Identify which cell holds the provided text, then report its (x, y) central coordinate. 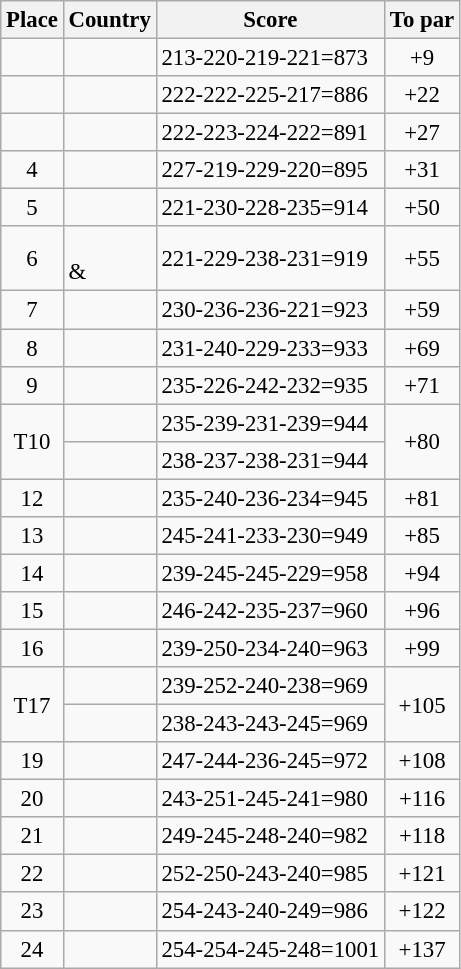
+94 (422, 573)
+116 (422, 799)
+137 (422, 949)
21 (32, 836)
9 (32, 385)
213-220-219-221=873 (270, 58)
231-240-229-233=933 (270, 348)
+22 (422, 95)
12 (32, 498)
222-223-224-222=891 (270, 133)
254-254-245-248=1001 (270, 949)
23 (32, 912)
222-222-225-217=886 (270, 95)
Country (110, 20)
6 (32, 258)
254-243-240-249=986 (270, 912)
239-245-245-229=958 (270, 573)
235-226-242-232=935 (270, 385)
14 (32, 573)
235-239-231-239=944 (270, 423)
230-236-236-221=923 (270, 310)
To par (422, 20)
Score (270, 20)
22 (32, 874)
5 (32, 208)
+85 (422, 536)
+105 (422, 704)
& (110, 258)
+96 (422, 611)
15 (32, 611)
245-241-233-230=949 (270, 536)
239-250-234-240=963 (270, 648)
238-237-238-231=944 (270, 460)
4 (32, 170)
+122 (422, 912)
13 (32, 536)
252-250-243-240=985 (270, 874)
+27 (422, 133)
+9 (422, 58)
16 (32, 648)
+71 (422, 385)
+81 (422, 498)
Place (32, 20)
239-252-240-238=969 (270, 686)
243-251-245-241=980 (270, 799)
T10 (32, 442)
+80 (422, 442)
24 (32, 949)
T17 (32, 704)
+118 (422, 836)
20 (32, 799)
227-219-229-220=895 (270, 170)
19 (32, 761)
+50 (422, 208)
221-230-228-235=914 (270, 208)
246-242-235-237=960 (270, 611)
+99 (422, 648)
+121 (422, 874)
7 (32, 310)
238-243-243-245=969 (270, 724)
+69 (422, 348)
+55 (422, 258)
+108 (422, 761)
+31 (422, 170)
221-229-238-231=919 (270, 258)
8 (32, 348)
247-244-236-245=972 (270, 761)
249-245-248-240=982 (270, 836)
+59 (422, 310)
235-240-236-234=945 (270, 498)
